Capture the cell that displays the provided text and extract its (x, y) central coordinate. 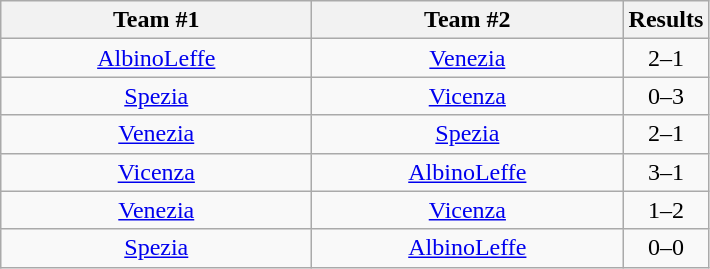
0–3 (666, 96)
Team #1 (156, 20)
Results (666, 20)
1–2 (666, 210)
0–0 (666, 248)
Team #2 (468, 20)
3–1 (666, 172)
